Locate the cell with the specified text and output its (x, y) center coordinate. 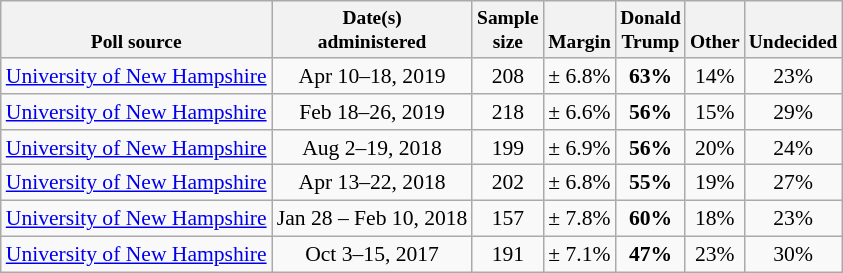
Date(s)administered (372, 30)
218 (508, 112)
208 (508, 76)
29% (793, 112)
DonaldTrump (651, 30)
30% (793, 254)
18% (714, 219)
63% (651, 76)
Poll source (136, 30)
55% (651, 183)
60% (651, 219)
Apr 13–22, 2018 (372, 183)
15% (714, 112)
Samplesize (508, 30)
Margin (579, 30)
14% (714, 76)
24% (793, 148)
Oct 3–15, 2017 (372, 254)
± 7.8% (579, 219)
Apr 10–18, 2019 (372, 76)
± 7.1% (579, 254)
202 (508, 183)
191 (508, 254)
Feb 18–26, 2019 (372, 112)
Undecided (793, 30)
199 (508, 148)
Aug 2–19, 2018 (372, 148)
± 6.6% (579, 112)
157 (508, 219)
Jan 28 – Feb 10, 2018 (372, 219)
Other (714, 30)
27% (793, 183)
20% (714, 148)
± 6.9% (579, 148)
19% (714, 183)
47% (651, 254)
